Determine the (X, Y) coordinate at the center of the cell enclosing the given text.  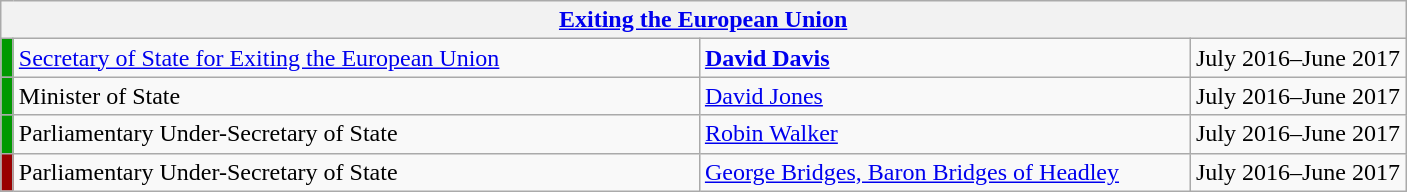
George Bridges, Baron Bridges of Headley (944, 172)
Robin Walker (944, 134)
Secretary of State for Exiting the European Union (356, 58)
David Jones (944, 96)
David Davis (944, 58)
Exiting the European Union (704, 20)
Minister of State (356, 96)
